Output the [x, y] coordinate of the center of the cell containing the given text.  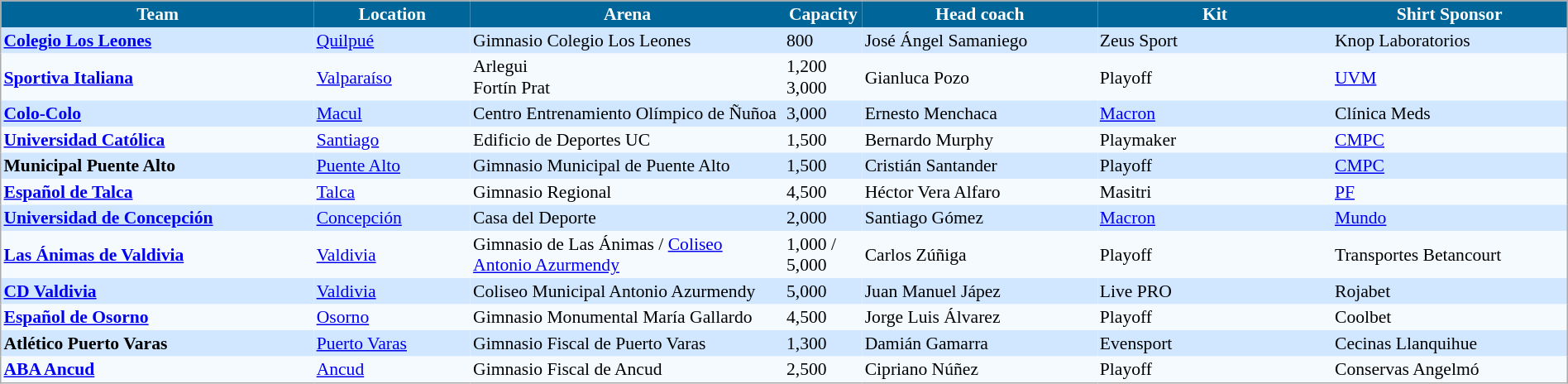
Cipriano Núñez [980, 369]
Arena [627, 14]
2,500 [824, 369]
Head coach [980, 14]
Universidad de Concepción [157, 218]
Team [157, 14]
Conservas Angelmó [1450, 369]
CD Valdivia [157, 291]
Kit [1215, 14]
Mundo [1450, 218]
Clínica Meds [1450, 114]
Osorno [392, 318]
Concepción [392, 218]
Sportiva Italiana [157, 76]
Gimnasio Municipal de Puente Alto [627, 166]
5,000 [824, 291]
Capacity [824, 14]
Valparaíso [392, 76]
UVM [1450, 76]
Gianluca Pozo [980, 76]
Bernardo Murphy [980, 140]
Masitri [1215, 192]
Damián Gamarra [980, 343]
Live PRO [1215, 291]
Gimnasio Regional [627, 192]
Héctor Vera Alfaro [980, 192]
Shirt Sponsor [1450, 14]
Playmaker [1215, 140]
Coliseo Municipal Antonio Azurmendy [627, 291]
Ancud [392, 369]
Gimnasio Fiscal de Ancud [627, 369]
1,000 / 5,000 [824, 255]
Centro Entrenamiento Olímpico de Ñuñoa [627, 114]
Cristián Santander [980, 166]
Colo-Colo [157, 114]
Zeus Sport [1215, 41]
ArleguiFortín Prat [627, 76]
Las Ánimas de Valdivia [157, 255]
Knop Laboratorios [1450, 41]
Jorge Luis Álvarez [980, 318]
ABA Ancud [157, 369]
Quilpué [392, 41]
Gimnasio Fiscal de Puerto Varas [627, 343]
José Ángel Samaniego [980, 41]
Español de Talca [157, 192]
Rojabet [1450, 291]
Santiago Gómez [980, 218]
Talca [392, 192]
2,000 [824, 218]
Casa del Deporte [627, 218]
Puerto Varas [392, 343]
Gimnasio de Las Ánimas / Coliseo Antonio Azurmendy [627, 255]
Cecinas Llanquihue [1450, 343]
Transportes Betancourt [1450, 255]
Carlos Zúñiga [980, 255]
PF [1450, 192]
Español de Osorno [157, 318]
Juan Manuel Jápez [980, 291]
800 [824, 41]
Gimnasio Monumental María Gallardo [627, 318]
Municipal Puente Alto [157, 166]
Edificio de Deportes UC [627, 140]
3,000 [824, 114]
Puente Alto [392, 166]
Location [392, 14]
Coolbet [1450, 318]
Evensport [1215, 343]
Gimnasio Colegio Los Leones [627, 41]
Atlético Puerto Varas [157, 343]
Ernesto Menchaca [980, 114]
1,2003,000 [824, 76]
Colegio Los Leones [157, 41]
Santiago [392, 140]
Macul [392, 114]
Universidad Católica [157, 140]
1,300 [824, 343]
